Detect which cell encompasses the target text, then output its (X, Y) center coordinate. 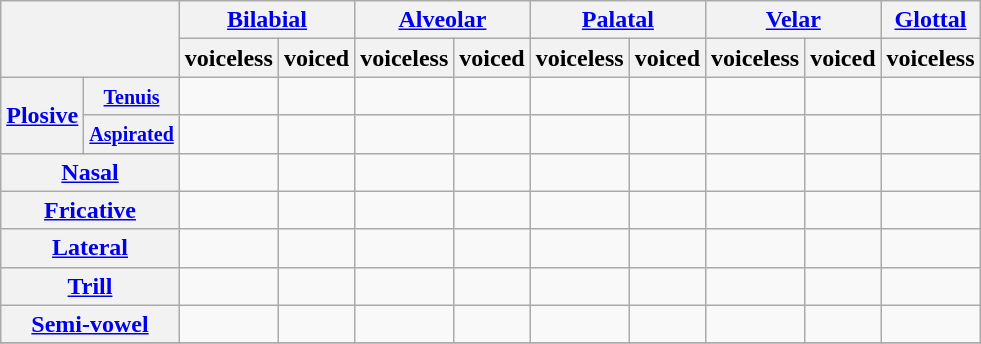
Trill (90, 286)
Velar (794, 20)
Nasal (90, 172)
Glottal (930, 20)
Aspirated (132, 134)
Lateral (90, 248)
Bilabial (266, 20)
Tenuis (132, 96)
Semi-vowel (90, 324)
Alveolar (442, 20)
Fricative (90, 210)
Plosive (42, 115)
Palatal (618, 20)
